Locate the cell with the specified text and output its [x, y] center coordinate. 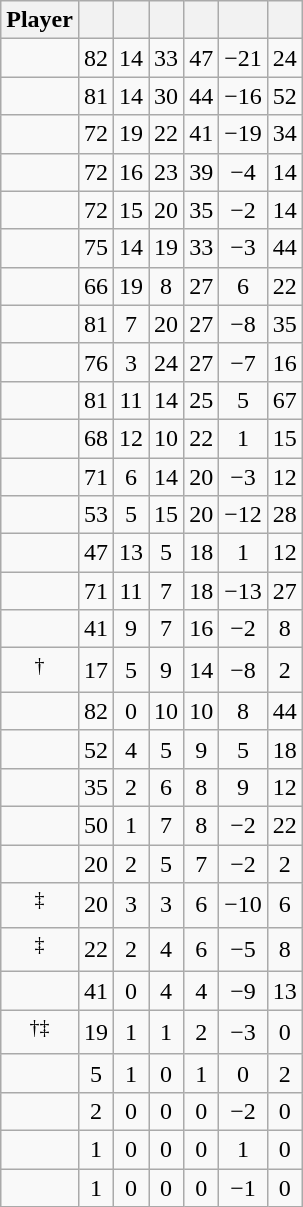
68 [96, 438]
50 [96, 826]
−7 [244, 362]
17 [96, 670]
28 [284, 515]
23 [166, 172]
Player [40, 20]
−12 [244, 515]
−9 [244, 991]
−21 [244, 58]
†‡ [40, 1032]
76 [96, 362]
† [40, 670]
34 [284, 134]
30 [166, 96]
39 [202, 172]
66 [96, 286]
75 [96, 248]
25 [202, 400]
−5 [244, 950]
−13 [244, 591]
53 [96, 515]
−16 [244, 96]
−10 [244, 906]
−1 [244, 1188]
−19 [244, 134]
67 [284, 400]
−4 [244, 172]
